Search for the cell housing the specified text and yield its (x, y) center coordinate. 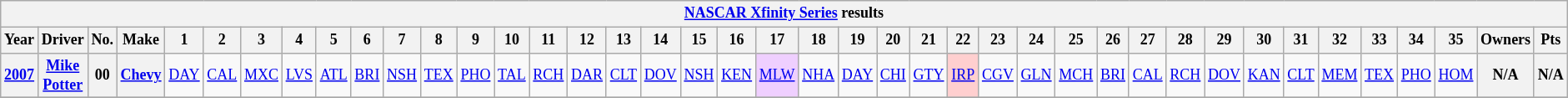
19 (857, 40)
Mike Potter (63, 75)
GTY (929, 75)
24 (1036, 40)
28 (1185, 40)
12 (587, 40)
NHA (819, 75)
Driver (63, 40)
6 (367, 40)
8 (438, 40)
2 (222, 40)
27 (1147, 40)
7 (402, 40)
14 (660, 40)
ATL (333, 75)
MXC (262, 75)
3 (262, 40)
21 (929, 40)
Make (141, 40)
15 (699, 40)
MEM (1340, 75)
GLN (1036, 75)
TAL (512, 75)
11 (549, 40)
4 (298, 40)
KAN (1264, 75)
20 (894, 40)
9 (475, 40)
13 (624, 40)
1 (184, 40)
MCH (1076, 75)
MLW (777, 75)
25 (1076, 40)
31 (1300, 40)
2007 (20, 75)
17 (777, 40)
30 (1264, 40)
DAR (587, 75)
HOM (1455, 75)
16 (737, 40)
34 (1415, 40)
CGV (999, 75)
NASCAR Xfinity Series results (784, 13)
10 (512, 40)
32 (1340, 40)
5 (333, 40)
LVS (298, 75)
26 (1114, 40)
CHI (894, 75)
23 (999, 40)
Pts (1550, 40)
29 (1225, 40)
18 (819, 40)
Owners (1505, 40)
22 (964, 40)
00 (102, 75)
KEN (737, 75)
Chevy (141, 75)
33 (1380, 40)
No. (102, 40)
35 (1455, 40)
IRP (964, 75)
Year (20, 40)
